Provide the (x, y) coordinate of the cell's center where the given text is located.  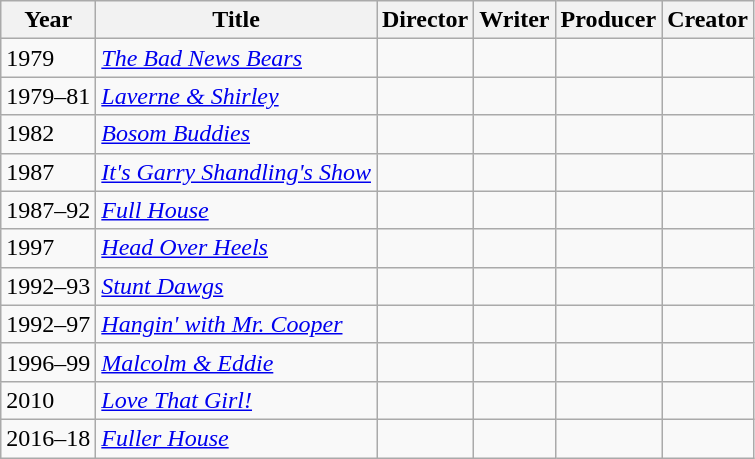
Director (424, 20)
Year (48, 20)
Full House (236, 210)
1997 (48, 248)
1982 (48, 134)
1992–97 (48, 324)
1992–93 (48, 286)
Head Over Heels (236, 248)
Hangin' with Mr. Cooper (236, 324)
Laverne & Shirley (236, 96)
2010 (48, 400)
Creator (708, 20)
Malcolm & Eddie (236, 362)
Fuller House (236, 438)
It's Garry Shandling's Show (236, 172)
Love That Girl! (236, 400)
1987 (48, 172)
2016–18 (48, 438)
1979 (48, 58)
The Bad News Bears (236, 58)
Stunt Dawgs (236, 286)
Title (236, 20)
1979–81 (48, 96)
Producer (608, 20)
1996–99 (48, 362)
Bosom Buddies (236, 134)
Writer (514, 20)
1987–92 (48, 210)
